Return the (X, Y) coordinate for the center point of the cell that contains the specified text.  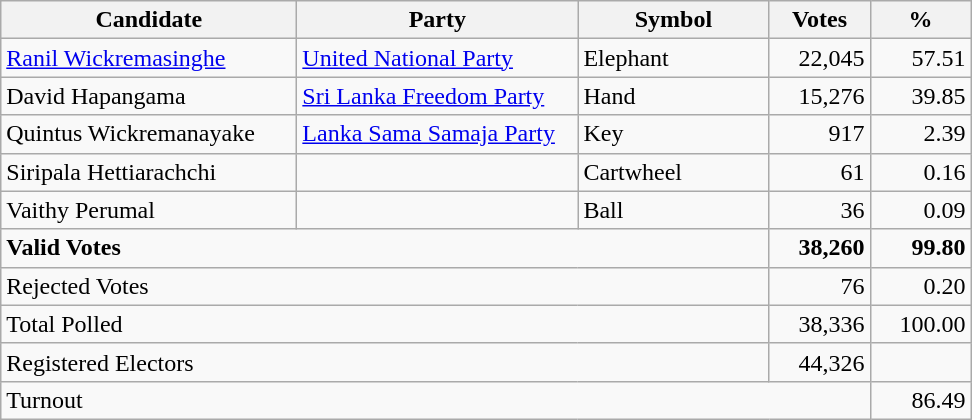
Ranil Wickremasinghe (149, 58)
Registered Electors (385, 362)
Total Polled (385, 324)
0.09 (920, 210)
Lanka Sama Samaja Party (438, 134)
38,260 (820, 248)
Candidate (149, 20)
39.85 (920, 96)
Quintus Wickremanayake (149, 134)
100.00 (920, 324)
917 (820, 134)
Sri Lanka Freedom Party (438, 96)
% (920, 20)
David Hapangama (149, 96)
99.80 (920, 248)
2.39 (920, 134)
15,276 (820, 96)
Cartwheel (674, 172)
Ball (674, 210)
Siripala Hettiarachchi (149, 172)
United National Party (438, 58)
76 (820, 286)
Symbol (674, 20)
Turnout (436, 400)
0.20 (920, 286)
44,326 (820, 362)
36 (820, 210)
61 (820, 172)
Rejected Votes (385, 286)
38,336 (820, 324)
Hand (674, 96)
0.16 (920, 172)
57.51 (920, 58)
86.49 (920, 400)
Party (438, 20)
Key (674, 134)
Vaithy Perumal (149, 210)
22,045 (820, 58)
Valid Votes (385, 248)
Elephant (674, 58)
Votes (820, 20)
